Determine the [X, Y] coordinate at the center of the cell enclosing the given text.  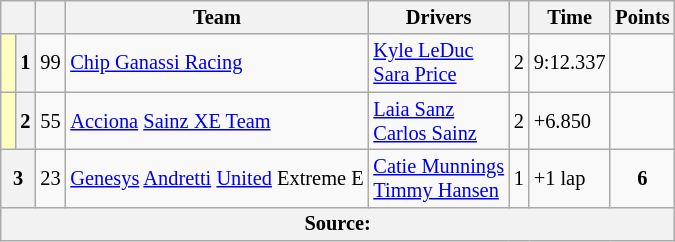
3 [18, 178]
Drivers [438, 17]
Time [570, 17]
+1 lap [570, 178]
Source: [338, 224]
55 [50, 121]
+6.850 [570, 121]
99 [50, 63]
Laia Sanz Carlos Sainz [438, 121]
Chip Ganassi Racing [216, 63]
6 [642, 178]
Team [216, 17]
Genesys Andretti United Extreme E [216, 178]
9:12.337 [570, 63]
Acciona Sainz XE Team [216, 121]
23 [50, 178]
Kyle LeDuc Sara Price [438, 63]
Catie Munnings Timmy Hansen [438, 178]
Points [642, 17]
